Find where the given text appears and provide that cell's center as (x, y) coordinate. 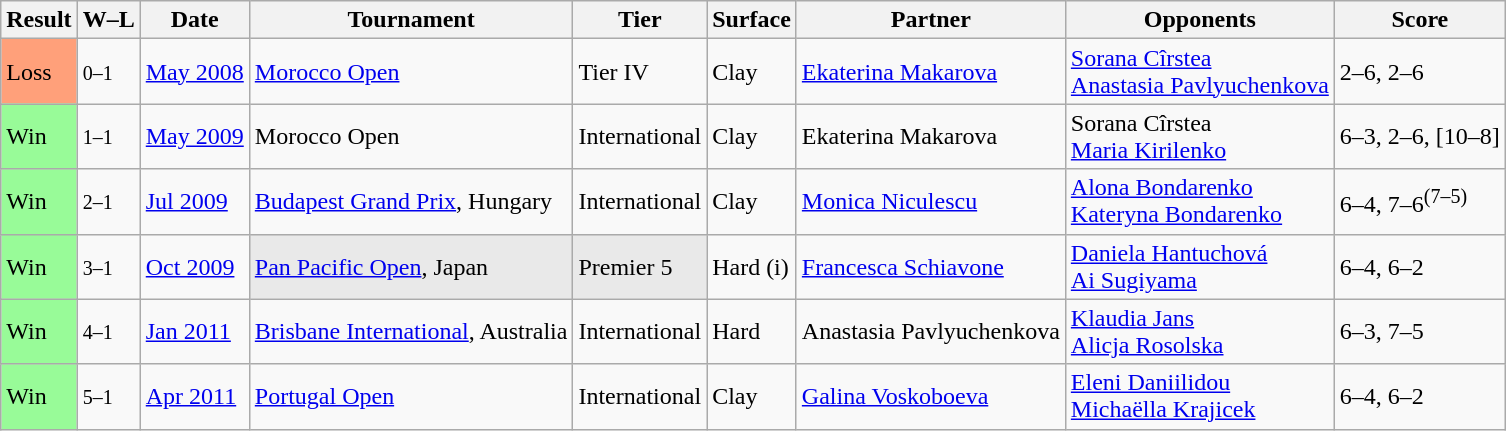
Galina Voskoboeva (930, 396)
Eleni Daniilidou Michaëlla Krajicek (1200, 396)
2–1 (108, 202)
Hard (i) (752, 266)
Score (1420, 20)
Surface (752, 20)
Pan Pacific Open, Japan (411, 266)
W–L (108, 20)
Budapest Grand Prix, Hungary (411, 202)
Hard (752, 332)
Loss (39, 72)
Jul 2009 (194, 202)
Opponents (1200, 20)
6–3, 2–6, [10–8] (1420, 136)
Tier IV (640, 72)
Date (194, 20)
Result (39, 20)
Sorana Cîrstea Maria Kirilenko (1200, 136)
Partner (930, 20)
5–1 (108, 396)
3–1 (108, 266)
May 2008 (194, 72)
4–1 (108, 332)
Jan 2011 (194, 332)
Sorana Cîrstea Anastasia Pavlyuchenkova (1200, 72)
Brisbane International, Australia (411, 332)
Anastasia Pavlyuchenkova (930, 332)
May 2009 (194, 136)
0–1 (108, 72)
Oct 2009 (194, 266)
Francesca Schiavone (930, 266)
Tier (640, 20)
Monica Niculescu (930, 202)
Tournament (411, 20)
Klaudia Jans Alicja Rosolska (1200, 332)
Daniela Hantuchová Ai Sugiyama (1200, 266)
1–1 (108, 136)
Alona Bondarenko Kateryna Bondarenko (1200, 202)
6–3, 7–5 (1420, 332)
2–6, 2–6 (1420, 72)
Apr 2011 (194, 396)
6–4, 7–6(7–5) (1420, 202)
Portugal Open (411, 396)
Premier 5 (640, 266)
